Locate the cell with the specified text and output its [X, Y] center coordinate. 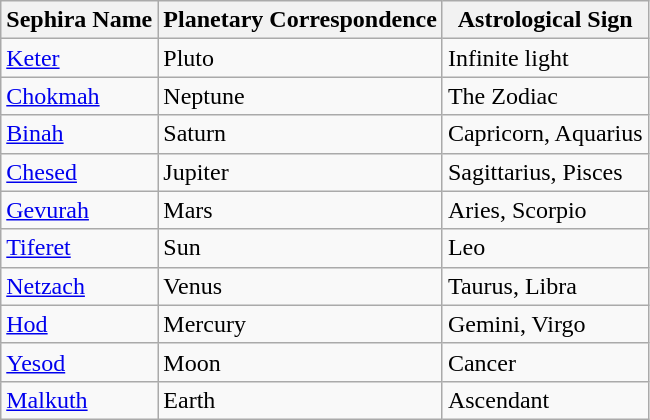
Chesed [80, 172]
Capricorn, Aquarius [545, 134]
Earth [300, 400]
Gemini, Virgo [545, 324]
Taurus, Libra [545, 286]
Hod [80, 324]
Saturn [300, 134]
Planetary Correspondence [300, 20]
Sun [300, 248]
Malkuth [80, 400]
Tiferet [80, 248]
Infinite light [545, 58]
Venus [300, 286]
Keter [80, 58]
Cancer [545, 362]
Aries, Scorpio [545, 210]
Sephira Name [80, 20]
Neptune [300, 96]
Astrological Sign [545, 20]
The Zodiac [545, 96]
Jupiter [300, 172]
Chokmah [80, 96]
Moon [300, 362]
Gevurah [80, 210]
Pluto [300, 58]
Sagittarius, Pisces [545, 172]
Yesod [80, 362]
Mars [300, 210]
Leo [545, 248]
Binah [80, 134]
Ascendant [545, 400]
Netzach [80, 286]
Mercury [300, 324]
